Scan for the cell matching the given text and deliver its (X, Y) coordinate at center. 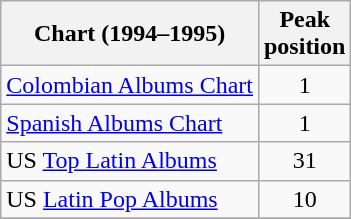
Colombian Albums Chart (130, 85)
Chart (1994–1995) (130, 34)
US Top Latin Albums (130, 161)
Spanish Albums Chart (130, 123)
Peakposition (304, 34)
10 (304, 199)
US Latin Pop Albums (130, 199)
31 (304, 161)
